Scan for the cell matching the given text and deliver its (x, y) coordinate at center. 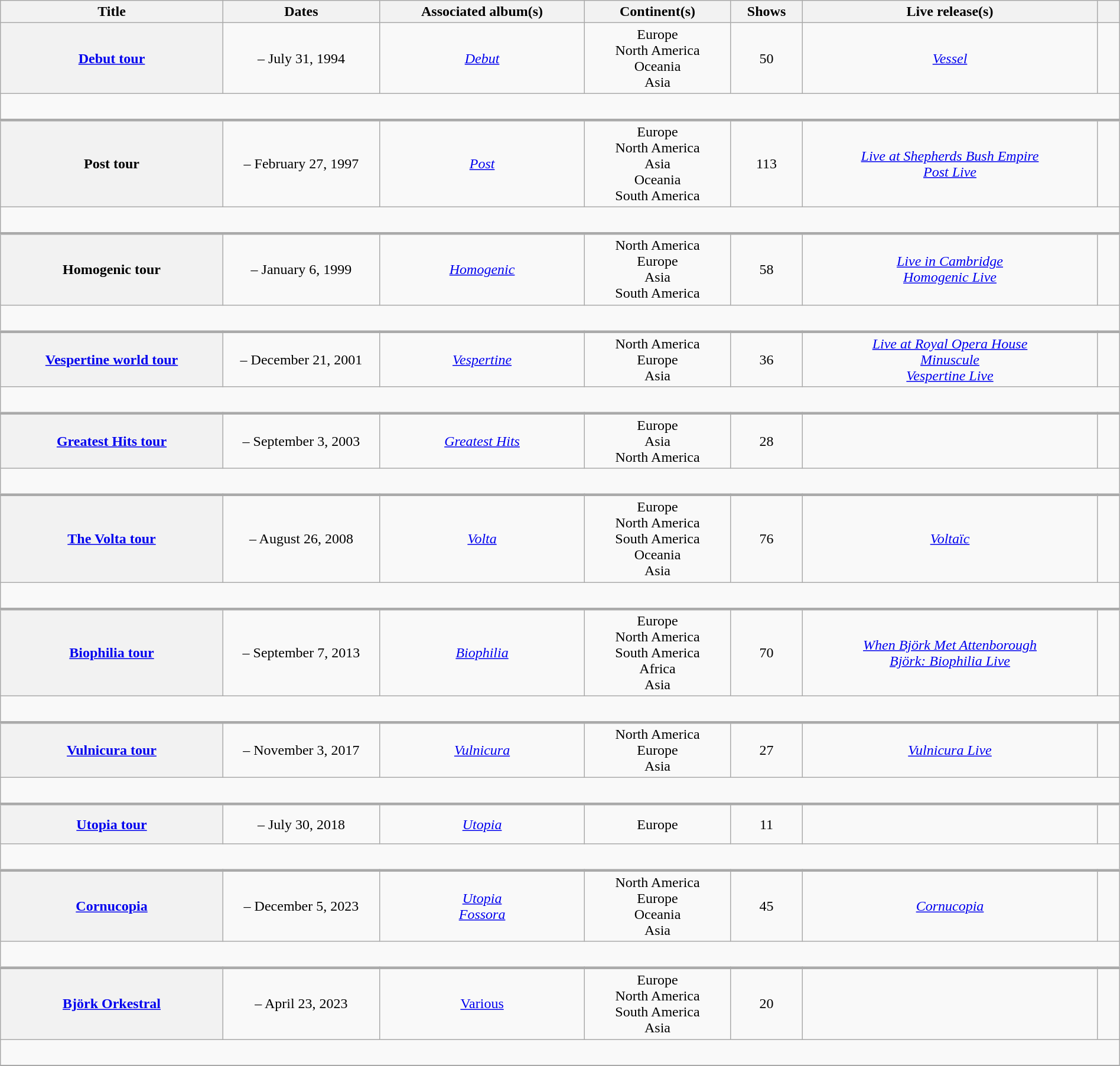
Various (482, 1004)
Post tour (112, 164)
Title (112, 12)
– February 27, 1997 (301, 164)
– September 3, 2003 (301, 441)
Vulnicura (482, 750)
Vespertine (482, 359)
Debut (482, 58)
Biophilia (482, 653)
Utopia (482, 824)
When Björk Met AttenboroughBjörk: Biophilia Live (950, 653)
Biophilia tour (112, 653)
45 (766, 906)
Vulnicura tour (112, 750)
Dates (301, 12)
Live at Shepherds Bush EmpirePost Live (950, 164)
Shows (766, 12)
Europe (658, 824)
EuropeNorth AmericaSouth AmericaAsia (658, 1004)
– November 3, 2017 (301, 750)
North AmericaEuropeAsiaSouth America (658, 269)
Utopia tour (112, 824)
113 (766, 164)
– July 30, 2018 (301, 824)
Debut tour (112, 58)
50 (766, 58)
Greatest Hits tour (112, 441)
The Volta tour (112, 539)
76 (766, 539)
58 (766, 269)
Vessel (950, 58)
EuropeNorth AmericaAsiaOceaniaSouth America (658, 164)
EuropeAsiaNorth America (658, 441)
Vulnicura Live (950, 750)
– December 21, 2001 (301, 359)
Vespertine world tour (112, 359)
EuropeNorth AmericaOceaniaAsia (658, 58)
Live in CambridgeHomogenic Live (950, 269)
– January 6, 1999 (301, 269)
11 (766, 824)
Volta (482, 539)
– July 31, 1994 (301, 58)
27 (766, 750)
North AmericaEuropeOceaniaAsia (658, 906)
20 (766, 1004)
28 (766, 441)
Homogenic (482, 269)
– April 23, 2023 (301, 1004)
Homogenic tour (112, 269)
Björk Orkestral (112, 1004)
70 (766, 653)
– December 5, 2023 (301, 906)
Post (482, 164)
Live at Royal Opera HouseMinusculeVespertine Live (950, 359)
Continent(s) (658, 12)
– August 26, 2008 (301, 539)
EuropeNorth AmericaSouth AmericaAfricaAsia (658, 653)
Greatest Hits (482, 441)
UtopiaFossora (482, 906)
Associated album(s) (482, 12)
36 (766, 359)
Live release(s) (950, 12)
EuropeNorth AmericaSouth AmericaOceaniaAsia (658, 539)
– September 7, 2013 (301, 653)
Voltaïc (950, 539)
